Locate the cell with the specified text and output its [x, y] center coordinate. 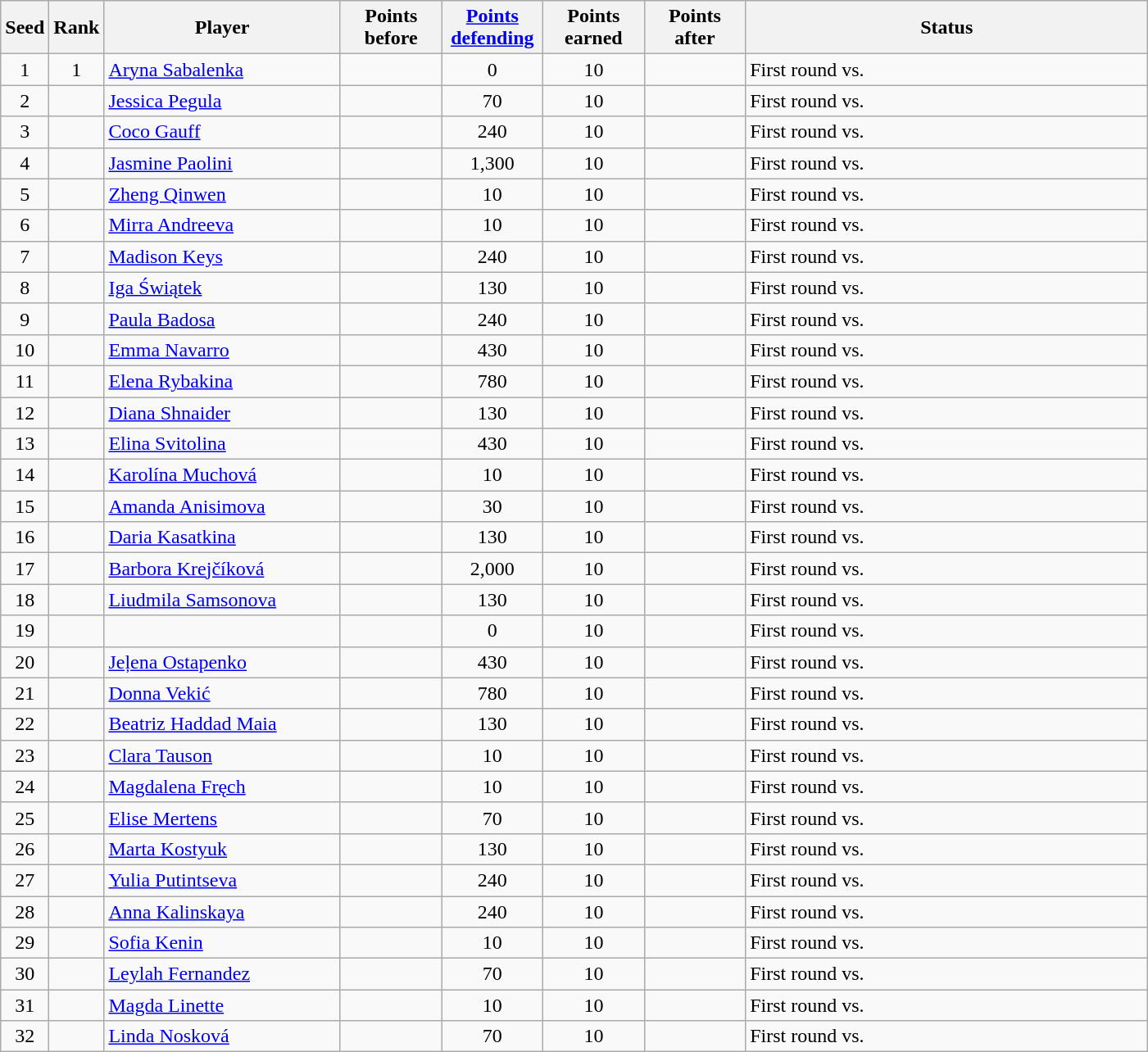
21 [25, 693]
Elina Svitolina [223, 444]
25 [25, 818]
7 [25, 256]
29 [25, 943]
2 [25, 101]
32 [25, 1036]
Points defending [492, 28]
Jeļena Ostapenko [223, 662]
8 [25, 288]
Iga Świątek [223, 288]
1,300 [492, 163]
Status [947, 28]
Zheng Qinwen [223, 194]
26 [25, 849]
Aryna Sabalenka [223, 70]
20 [25, 662]
Points after [695, 28]
16 [25, 537]
12 [25, 412]
22 [25, 724]
31 [25, 1005]
Elise Mertens [223, 818]
5 [25, 194]
Marta Kostyuk [223, 849]
17 [25, 569]
Points before [391, 28]
Diana Shnaider [223, 412]
Points earned [594, 28]
Coco Gauff [223, 132]
24 [25, 787]
9 [25, 319]
Elena Rybakina [223, 381]
15 [25, 506]
Paula Badosa [223, 319]
14 [25, 475]
28 [25, 912]
Amanda Anisimova [223, 506]
2,000 [492, 569]
Magda Linette [223, 1005]
Karolína Muchová [223, 475]
Rank [77, 28]
Jessica Pegula [223, 101]
Barbora Krejčíková [223, 569]
Linda Nosková [223, 1036]
Donna Vekić [223, 693]
Madison Keys [223, 256]
Magdalena Fręch [223, 787]
Jasmine Paolini [223, 163]
19 [25, 631]
Yulia Putintseva [223, 880]
18 [25, 600]
Sofia Kenin [223, 943]
Clara Tauson [223, 755]
23 [25, 755]
Beatriz Haddad Maia [223, 724]
13 [25, 444]
Daria Kasatkina [223, 537]
Player [223, 28]
Seed [25, 28]
Emma Navarro [223, 350]
Liudmila Samsonova [223, 600]
Leylah Fernandez [223, 974]
3 [25, 132]
27 [25, 880]
6 [25, 225]
Mirra Andreeva [223, 225]
4 [25, 163]
11 [25, 381]
Anna Kalinskaya [223, 912]
